Determine the (x, y) coordinate at the center of the cell enclosing the given text.  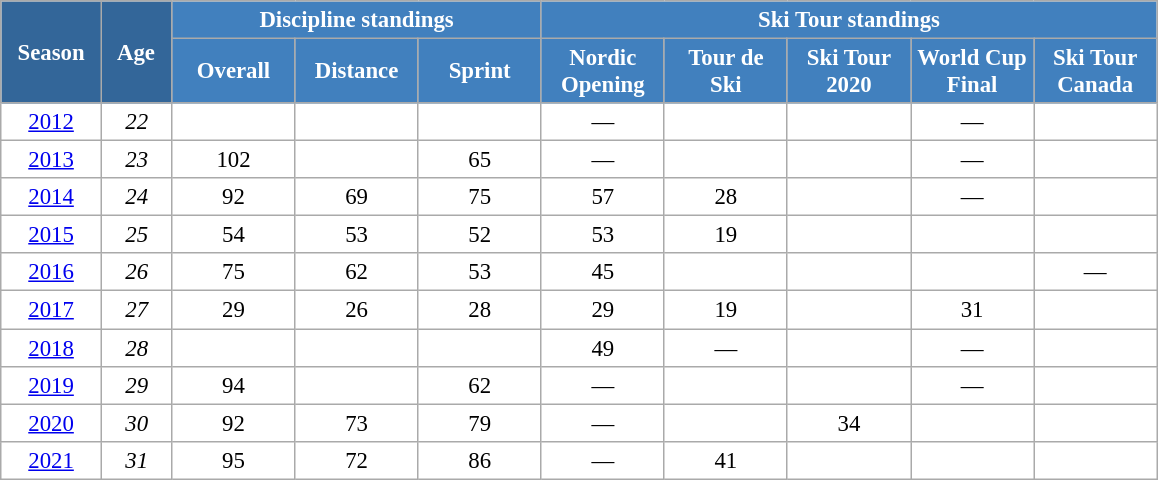
Ski Tour2020 (848, 72)
Age (136, 52)
2012 (52, 122)
49 (602, 348)
79 (480, 423)
27 (136, 310)
2021 (52, 460)
Ski TourCanada (1096, 72)
95 (234, 460)
23 (136, 160)
NordicOpening (602, 72)
45 (602, 273)
72 (356, 460)
Ski Tour standings (848, 20)
2020 (52, 423)
73 (356, 423)
2016 (52, 273)
52 (480, 235)
Distance (356, 72)
2013 (52, 160)
94 (234, 385)
Season (52, 52)
102 (234, 160)
Overall (234, 72)
2015 (52, 235)
Discipline standings (356, 20)
57 (602, 197)
Tour deSki (726, 72)
30 (136, 423)
2019 (52, 385)
24 (136, 197)
25 (136, 235)
86 (480, 460)
34 (848, 423)
69 (356, 197)
41 (726, 460)
22 (136, 122)
2014 (52, 197)
2018 (52, 348)
World CupFinal (972, 72)
54 (234, 235)
2017 (52, 310)
Sprint (480, 72)
65 (480, 160)
